Find where the given text appears and provide that cell's center as (x, y) coordinate. 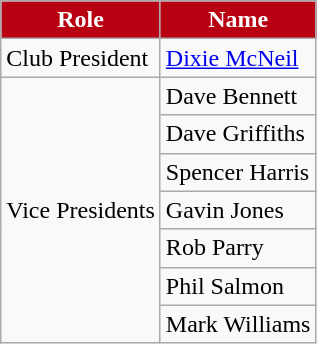
Role (81, 20)
Mark Williams (238, 324)
Vice Presidents (81, 210)
Dixie McNeil (238, 58)
Name (238, 20)
Dave Griffiths (238, 134)
Spencer Harris (238, 172)
Dave Bennett (238, 96)
Rob Parry (238, 248)
Club President (81, 58)
Gavin Jones (238, 210)
Phil Salmon (238, 286)
